Find where the given text appears and provide that cell's center as (x, y) coordinate. 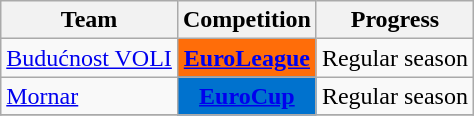
Progress (394, 20)
EuroLeague (246, 58)
Mornar (90, 96)
EuroCup (246, 96)
Competition (246, 20)
Team (90, 20)
Budućnost VOLI (90, 58)
